From the cell containing the given text, extract its center point as [x, y] coordinate. 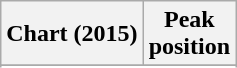
Peakposition [189, 34]
Chart (2015) [72, 34]
